Determine the [x, y] coordinate at the center of the cell enclosing the given text.  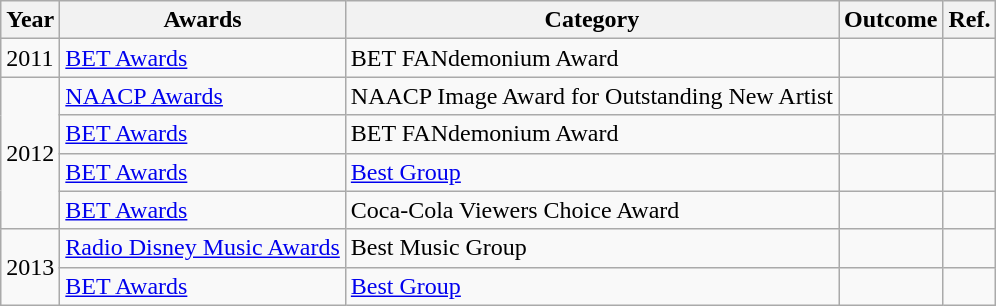
2013 [30, 267]
Best Music Group [592, 248]
Year [30, 20]
2012 [30, 153]
NAACP Image Award for Outstanding New Artist [592, 96]
Radio Disney Music Awards [203, 248]
2011 [30, 58]
Awards [203, 20]
NAACP Awards [203, 96]
Coca-Cola Viewers Choice Award [592, 210]
Outcome [891, 20]
Ref. [970, 20]
Category [592, 20]
